Locate the cell with the specified text and output its (X, Y) center coordinate. 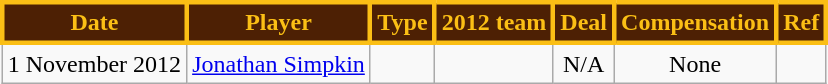
Jonathan Simpkin (279, 63)
None (695, 63)
Type (402, 22)
Date (94, 22)
Compensation (695, 22)
2012 team (494, 22)
Deal (584, 22)
Player (279, 22)
Ref (801, 22)
1 November 2012 (94, 63)
N/A (584, 63)
